Return (x, y) of the center of cell containing provided text 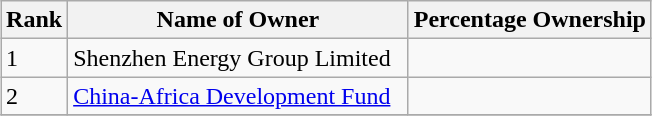
Shenzhen Energy Group Limited (238, 58)
1 (34, 58)
Name of Owner (238, 20)
Rank (34, 20)
Percentage Ownership (530, 20)
China-Africa Development Fund (238, 96)
2 (34, 96)
